From the cell containing the given text, extract its center point as (x, y) coordinate. 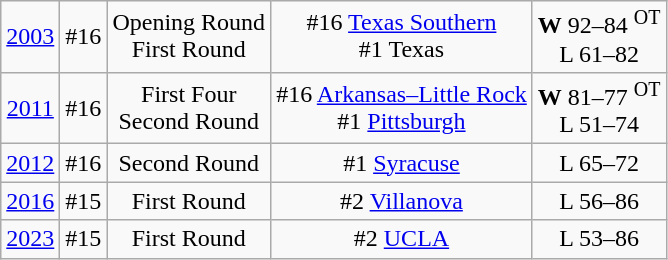
2012 (30, 163)
2016 (30, 201)
2023 (30, 239)
#1 Syracuse (402, 163)
#2 Villanova (402, 201)
#16 Texas Southern#1 Texas (402, 37)
#2 UCLA (402, 239)
W 81–77 OTL 51–74 (599, 108)
2011 (30, 108)
2003 (30, 37)
Second Round (189, 163)
Opening RoundFirst Round (189, 37)
L 65–72 (599, 163)
L 56–86 (599, 201)
#16 Arkansas–Little Rock#1 Pittsburgh (402, 108)
L 53–86 (599, 239)
W 92–84 OTL 61–82 (599, 37)
First FourSecond Round (189, 108)
